Return (x, y) of the center of cell containing provided text 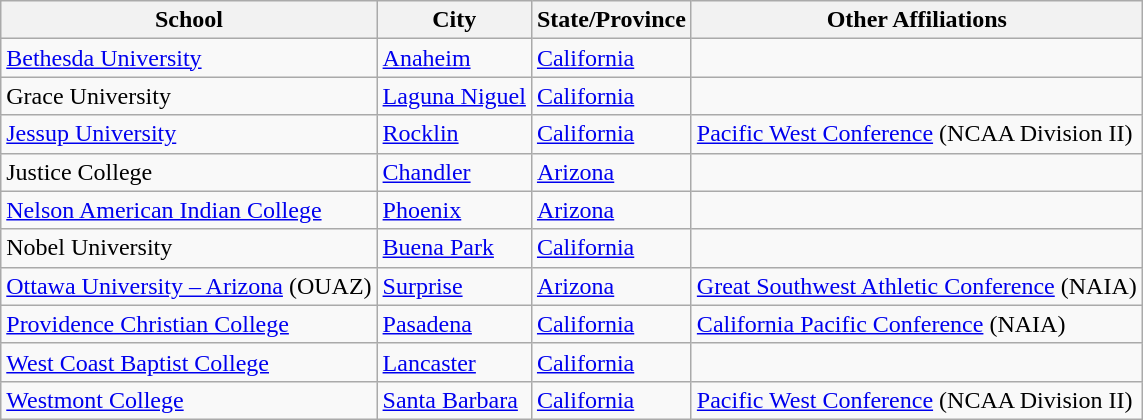
Nelson American Indian College (189, 210)
Chandler (454, 172)
Santa Barbara (454, 400)
Rocklin (454, 134)
City (454, 20)
Bethesda University (189, 58)
Jessup University (189, 134)
Providence Christian College (189, 324)
School (189, 20)
Justice College (189, 172)
Buena Park (454, 248)
West Coast Baptist College (189, 362)
Other Affiliations (916, 20)
Nobel University (189, 248)
Pasadena (454, 324)
Phoenix (454, 210)
California Pacific Conference (NAIA) (916, 324)
Surprise (454, 286)
Grace University (189, 96)
Ottawa University – Arizona (OUAZ) (189, 286)
Lancaster (454, 362)
Anaheim (454, 58)
Laguna Niguel (454, 96)
Great Southwest Athletic Conference (NAIA) (916, 286)
Westmont College (189, 400)
State/Province (611, 20)
